Identify which cell holds the provided text, then report its [x, y] central coordinate. 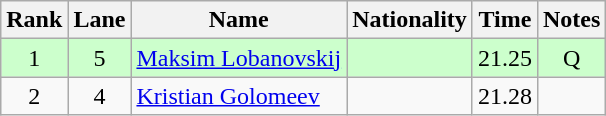
Lane [100, 20]
Notes [571, 20]
21.25 [504, 58]
Name [239, 20]
Rank [34, 20]
1 [34, 58]
Time [504, 20]
21.28 [504, 96]
Kristian Golomeev [239, 96]
2 [34, 96]
5 [100, 58]
Maksim Lobanovskij [239, 58]
Nationality [410, 20]
4 [100, 96]
Q [571, 58]
